Return the (X, Y) coordinate for the center point of the cell that contains the specified text.  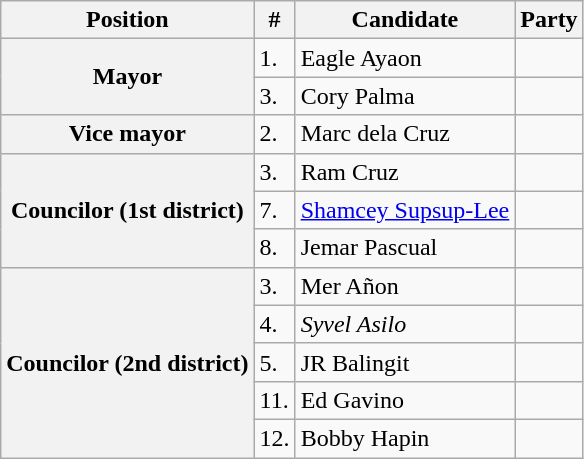
1. (274, 58)
8. (274, 248)
Bobby Hapin (405, 438)
Ed Gavino (405, 400)
Ram Cruz (405, 172)
Syvel Asilo (405, 324)
Jemar Pascual (405, 248)
Candidate (405, 20)
2. (274, 134)
JR Balingit (405, 362)
Shamcey Supsup-Lee (405, 210)
Vice mayor (128, 134)
Mer Añon (405, 286)
Councilor (2nd district) (128, 362)
5. (274, 362)
12. (274, 438)
11. (274, 400)
Position (128, 20)
Eagle Ayaon (405, 58)
Cory Palma (405, 96)
7. (274, 210)
# (274, 20)
Mayor (128, 77)
Party (549, 20)
Councilor (1st district) (128, 210)
Marc dela Cruz (405, 134)
4. (274, 324)
